Identify which cell holds the provided text, then report its [x, y] central coordinate. 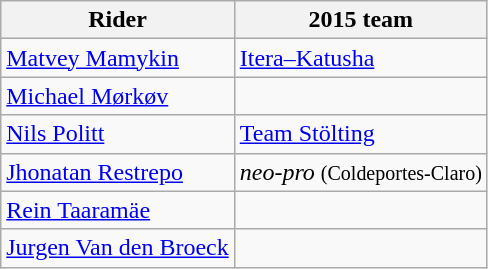
Rein Taaramäe [118, 210]
Michael Mørkøv [118, 96]
neo-pro (Coldeportes-Claro) [360, 172]
Jhonatan Restrepo [118, 172]
Jurgen Van den Broeck [118, 248]
Team Stölting [360, 134]
Nils Politt [118, 134]
Rider [118, 20]
Itera–Katusha [360, 58]
Matvey Mamykin [118, 58]
2015 team [360, 20]
